Extract the (X, Y) coordinate from the center of the cell holding the provided text.  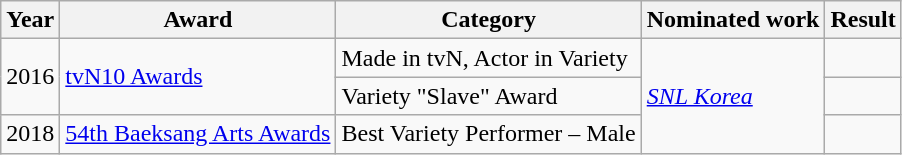
Best Variety Performer – Male (488, 134)
54th Baeksang Arts Awards (198, 134)
tvN10 Awards (198, 77)
Award (198, 20)
Made in tvN, Actor in Variety (488, 58)
2018 (30, 134)
Year (30, 20)
Variety "Slave" Award (488, 96)
Result (863, 20)
Category (488, 20)
SNL Korea (733, 96)
Nominated work (733, 20)
2016 (30, 77)
